Determine the [X, Y] coordinate at the center of the cell enclosing the given text.  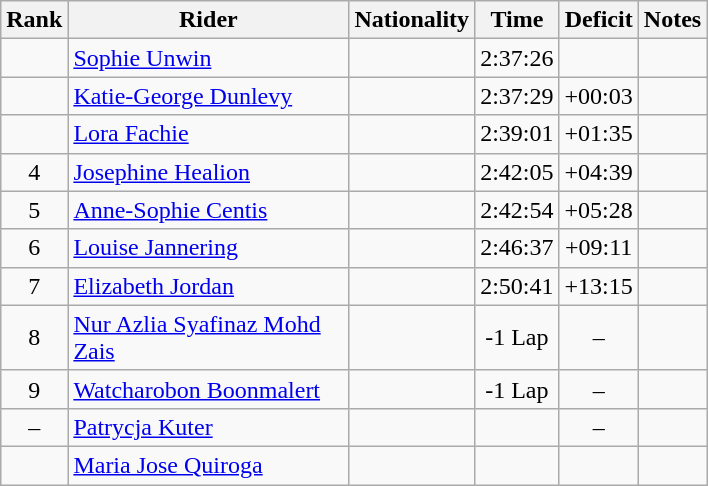
5 [34, 210]
7 [34, 286]
2:37:26 [517, 58]
Nur Azlia Syafinaz Mohd Zais [208, 338]
2:50:41 [517, 286]
Patrycja Kuter [208, 427]
2:42:54 [517, 210]
+00:03 [598, 96]
Katie-George Dunlevy [208, 96]
4 [34, 172]
2:46:37 [517, 248]
9 [34, 389]
+01:35 [598, 134]
Lora Fachie [208, 134]
Sophie Unwin [208, 58]
2:37:29 [517, 96]
+13:15 [598, 286]
2:39:01 [517, 134]
6 [34, 248]
+05:28 [598, 210]
Rider [208, 20]
Anne-Sophie Centis [208, 210]
+09:11 [598, 248]
Maria Jose Quiroga [208, 465]
2:42:05 [517, 172]
Josephine Healion [208, 172]
Nationality [412, 20]
Rank [34, 20]
Watcharobon Boonmalert [208, 389]
Deficit [598, 20]
8 [34, 338]
Elizabeth Jordan [208, 286]
Time [517, 20]
+04:39 [598, 172]
Notes [672, 20]
Louise Jannering [208, 248]
